Locate the cell with the specified text and output its (x, y) center coordinate. 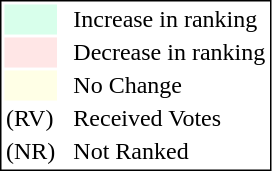
Received Votes (170, 119)
(RV) (30, 119)
Decrease in ranking (170, 53)
Not Ranked (170, 151)
(NR) (30, 151)
Increase in ranking (170, 19)
No Change (170, 85)
